Return the [X, Y] coordinate for the center point of the cell that contains the specified text.  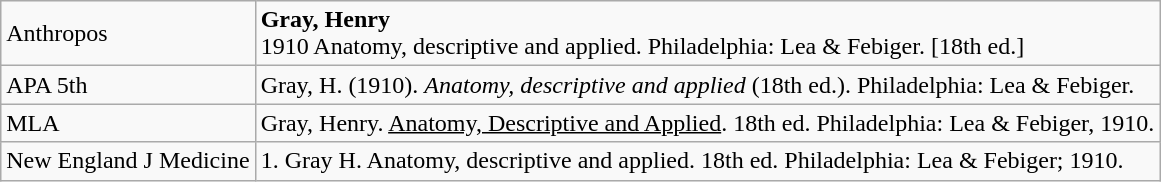
MLA [128, 123]
Gray, Henry. Anatomy, Descriptive and Applied. 18th ed. Philadelphia: Lea & Febiger, 1910. [708, 123]
Gray, H. (1910). Anatomy, descriptive and applied (18th ed.). Philadelphia: Lea & Febiger. [708, 85]
1. Gray H. Anatomy, descriptive and applied. 18th ed. Philadelphia: Lea & Febiger; 1910. [708, 161]
APA 5th [128, 85]
Gray, Henry1910 Anatomy, descriptive and applied. Philadelphia: Lea & Febiger. [18th ed.] [708, 34]
Anthropos [128, 34]
New England J Medicine [128, 161]
